Pinpoint the cell where the given text exists, returning its (x, y) midpoint coordinate. 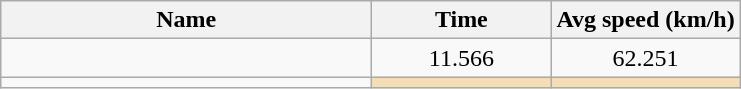
Name (186, 20)
11.566 (462, 58)
62.251 (646, 58)
Time (462, 20)
Avg speed (km/h) (646, 20)
